Return the [X, Y] coordinate for the center point of the cell that contains the specified text.  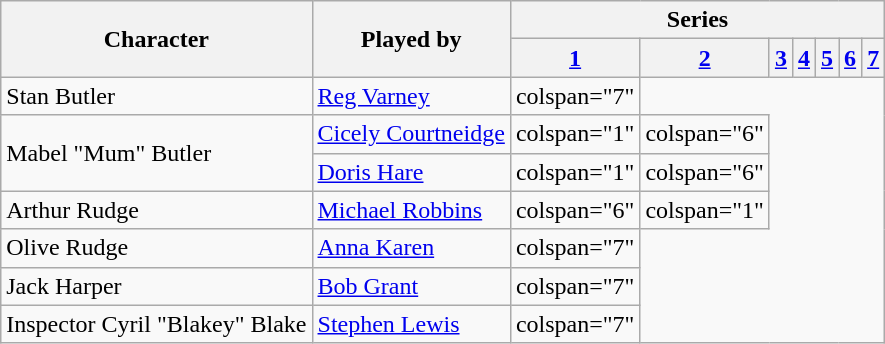
7 [874, 58]
Stan Butler [156, 96]
Mabel "Mum" Butler [156, 153]
5 [828, 58]
4 [804, 58]
Doris Hare [411, 172]
2 [705, 58]
Inspector Cyril "Blakey" Blake [156, 324]
Olive Rudge [156, 248]
3 [780, 58]
6 [850, 58]
Series [697, 20]
Reg Varney [411, 96]
Played by [411, 39]
Stephen Lewis [411, 324]
Bob Grant [411, 286]
Character [156, 39]
1 [575, 58]
Cicely Courtneidge [411, 134]
Arthur Rudge [156, 210]
Anna Karen [411, 248]
Jack Harper [156, 286]
Michael Robbins [411, 210]
